Detect which cell encompasses the target text, then output its (X, Y) center coordinate. 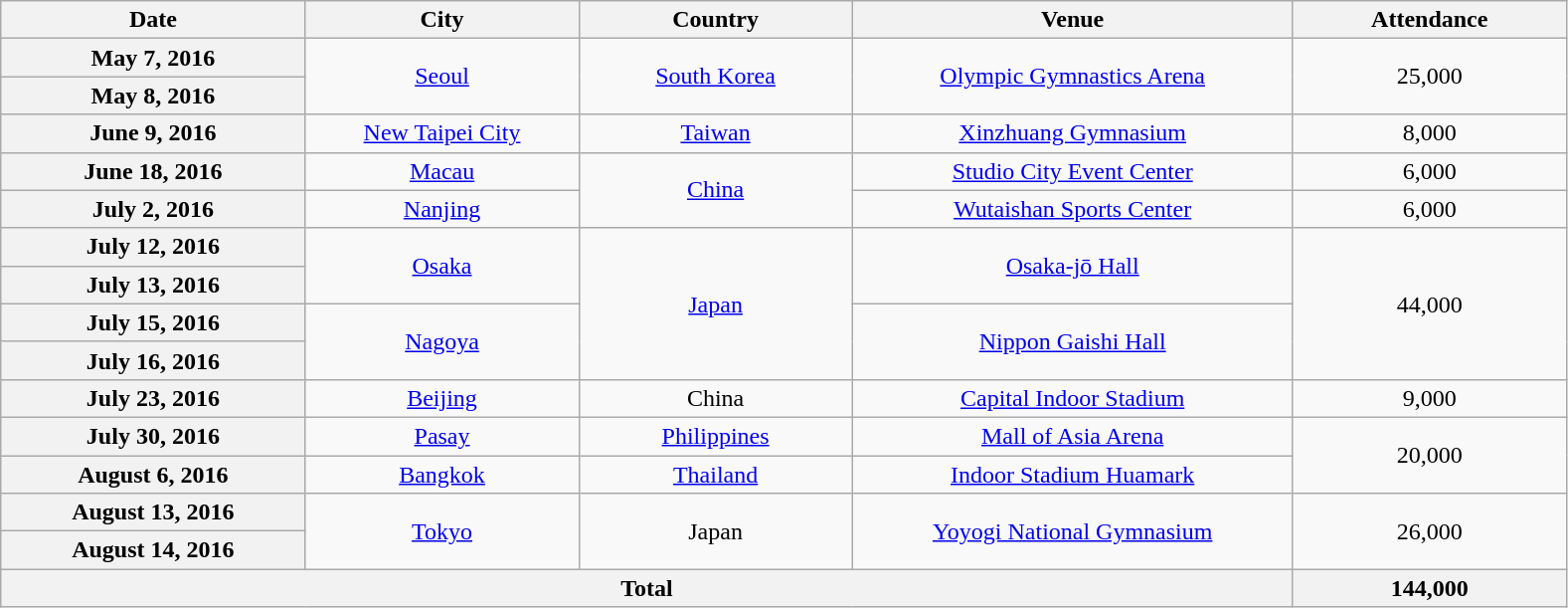
25,000 (1430, 77)
44,000 (1430, 304)
Olympic Gymnastics Arena (1072, 77)
August 14, 2016 (153, 550)
South Korea (716, 77)
New Taipei City (441, 133)
Xinzhuang Gymnasium (1072, 133)
City (441, 20)
Venue (1072, 20)
Country (716, 20)
Osaka-jō Hall (1072, 266)
July 2, 2016 (153, 209)
August 13, 2016 (153, 512)
20,000 (1430, 455)
Attendance (1430, 20)
8,000 (1430, 133)
Seoul (441, 77)
July 23, 2016 (153, 398)
May 8, 2016 (153, 96)
Macau (441, 171)
Bangkok (441, 475)
May 7, 2016 (153, 58)
Philippines (716, 436)
144,000 (1430, 588)
July 12, 2016 (153, 247)
Total (646, 588)
July 13, 2016 (153, 285)
26,000 (1430, 531)
Tokyo (441, 531)
Nanjing (441, 209)
July 15, 2016 (153, 322)
Thailand (716, 475)
June 9, 2016 (153, 133)
Wutaishan Sports Center (1072, 209)
Capital Indoor Stadium (1072, 398)
Studio City Event Center (1072, 171)
Taiwan (716, 133)
Mall of Asia Arena (1072, 436)
Beijing (441, 398)
July 30, 2016 (153, 436)
June 18, 2016 (153, 171)
Nagoya (441, 341)
9,000 (1430, 398)
Yoyogi National Gymnasium (1072, 531)
July 16, 2016 (153, 360)
Indoor Stadium Huamark (1072, 475)
Nippon Gaishi Hall (1072, 341)
Osaka (441, 266)
Date (153, 20)
August 6, 2016 (153, 475)
Pasay (441, 436)
